Locate the cell with the specified text and output its [X, Y] center coordinate. 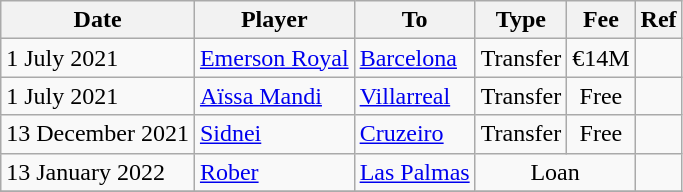
€14M [601, 58]
Villarreal [414, 96]
Type [521, 20]
Date [98, 20]
Cruzeiro [414, 134]
Rober [274, 172]
Player [274, 20]
To [414, 20]
Loan [555, 172]
Emerson Royal [274, 58]
Las Palmas [414, 172]
Ref [658, 20]
Aïssa Mandi [274, 96]
Fee [601, 20]
Sidnei [274, 134]
13 December 2021 [98, 134]
13 January 2022 [98, 172]
Barcelona [414, 58]
